Locate the cell with the specified text and output its (X, Y) center coordinate. 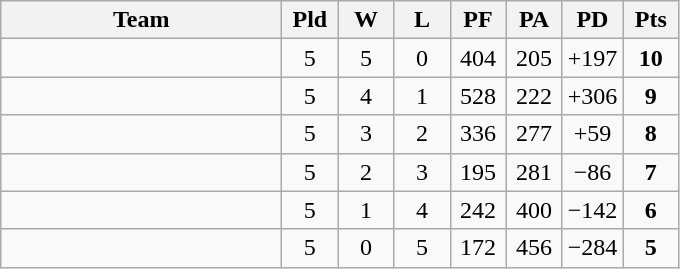
404 (478, 58)
−86 (592, 172)
456 (534, 248)
+197 (592, 58)
−142 (592, 210)
7 (651, 172)
281 (534, 172)
8 (651, 134)
10 (651, 58)
PD (592, 20)
+59 (592, 134)
400 (534, 210)
Pts (651, 20)
336 (478, 134)
Team (142, 20)
PA (534, 20)
277 (534, 134)
+306 (592, 96)
Pld (310, 20)
−284 (592, 248)
172 (478, 248)
222 (534, 96)
6 (651, 210)
528 (478, 96)
L (422, 20)
242 (478, 210)
9 (651, 96)
195 (478, 172)
PF (478, 20)
205 (534, 58)
W (366, 20)
